Return the [x, y] coordinate for the center point of the cell that contains the specified text.  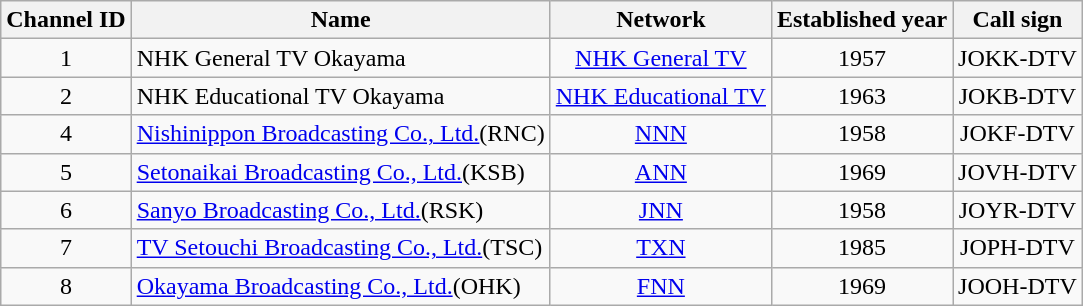
JNN [660, 210]
JOKF-DTV [1018, 134]
JOYR-DTV [1018, 210]
1 [66, 58]
JOVH-DTV [1018, 172]
NHK Educational TV [660, 96]
Okayama Broadcasting Co., Ltd.(OHK) [340, 286]
Name [340, 20]
2 [66, 96]
Network [660, 20]
FNN [660, 286]
Established year [862, 20]
Sanyo Broadcasting Co., Ltd.(RSK) [340, 210]
6 [66, 210]
NNN [660, 134]
5 [66, 172]
1957 [862, 58]
JOPH-DTV [1018, 248]
8 [66, 286]
4 [66, 134]
NHK General TV [660, 58]
TV Setouchi Broadcasting Co., Ltd.(TSC) [340, 248]
JOOH-DTV [1018, 286]
1963 [862, 96]
7 [66, 248]
Call sign [1018, 20]
ANN [660, 172]
1985 [862, 248]
NHK General TV Okayama [340, 58]
JOKK-DTV [1018, 58]
TXN [660, 248]
Nishinippon Broadcasting Co., Ltd.(RNC) [340, 134]
NHK Educational TV Okayama [340, 96]
JOKB-DTV [1018, 96]
Setonaikai Broadcasting Co., Ltd.(KSB) [340, 172]
Channel ID [66, 20]
